Extract the (X, Y) coordinate from the center of the cell holding the provided text.  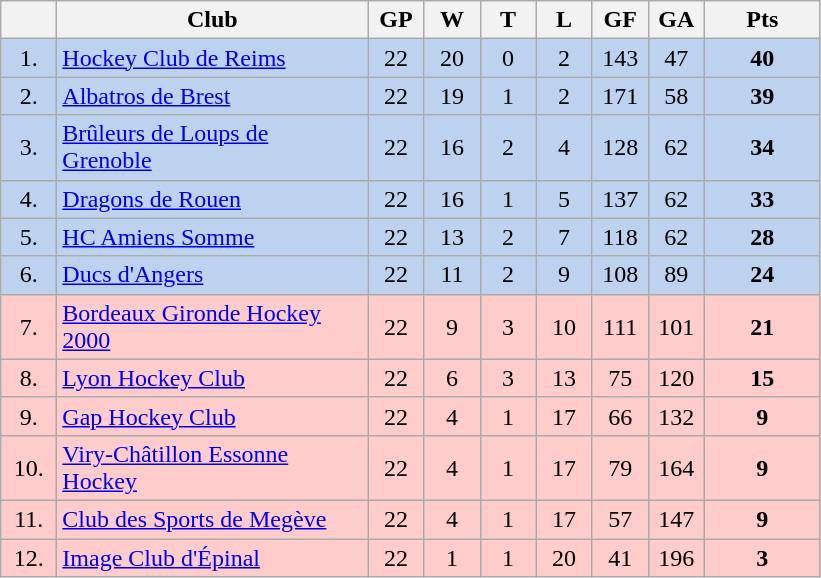
Hockey Club de Reims (212, 58)
T (508, 20)
5. (29, 237)
Lyon Hockey Club (212, 378)
47 (676, 58)
120 (676, 378)
6. (29, 275)
5 (564, 199)
0 (508, 58)
Ducs d'Angers (212, 275)
143 (620, 58)
66 (620, 416)
Dragons de Rouen (212, 199)
Viry-Châtillon Essonne Hockey‎ (212, 468)
L (564, 20)
34 (762, 148)
58 (676, 96)
GF (620, 20)
89 (676, 275)
33 (762, 199)
GA (676, 20)
Pts (762, 20)
171 (620, 96)
111 (620, 326)
3. (29, 148)
12. (29, 557)
9. (29, 416)
21 (762, 326)
118 (620, 237)
Gap Hockey Club (212, 416)
Image Club d'Épinal (212, 557)
15 (762, 378)
4. (29, 199)
164 (676, 468)
7 (564, 237)
1. (29, 58)
Club (212, 20)
2. (29, 96)
137 (620, 199)
196 (676, 557)
132 (676, 416)
39 (762, 96)
Albatros de Brest (212, 96)
10. (29, 468)
41 (620, 557)
GP (396, 20)
28 (762, 237)
101 (676, 326)
11. (29, 519)
7. (29, 326)
Club des Sports de Megève (212, 519)
57 (620, 519)
8. (29, 378)
W (452, 20)
Brûleurs de Loups de Grenoble (212, 148)
19 (452, 96)
24 (762, 275)
11 (452, 275)
108 (620, 275)
6 (452, 378)
Bordeaux Gironde Hockey 2000 (212, 326)
10 (564, 326)
HC Amiens Somme (212, 237)
75 (620, 378)
128 (620, 148)
147 (676, 519)
40 (762, 58)
79 (620, 468)
